Locate the cell with the specified text and output its [x, y] center coordinate. 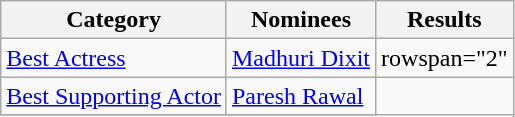
Best Supporting Actor [114, 96]
Madhuri Dixit [300, 58]
Category [114, 20]
Nominees [300, 20]
Best Actress [114, 58]
Paresh Rawal [300, 96]
rowspan="2" [445, 58]
Results [445, 20]
